Detect which cell encompasses the target text, then output its [X, Y] center coordinate. 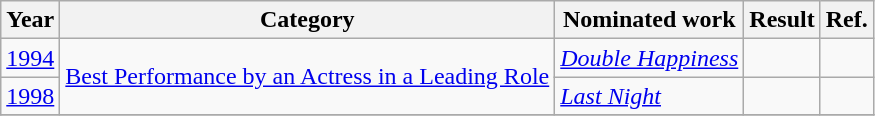
Ref. [846, 20]
Nominated work [650, 20]
Category [308, 20]
Result [782, 20]
Year [30, 20]
Double Happiness [650, 58]
Last Night [650, 96]
Best Performance by an Actress in a Leading Role [308, 77]
1998 [30, 96]
1994 [30, 58]
